Pinpoint the cell where the given text exists, returning its (X, Y) midpoint coordinate. 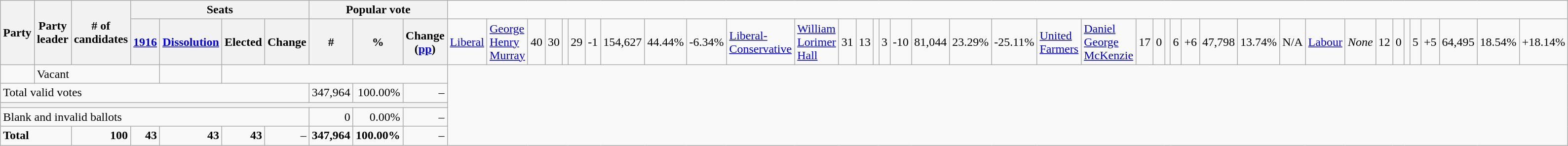
None (1360, 42)
3 (884, 42)
29 (576, 42)
+6 (1190, 42)
Vacant (97, 74)
Dissolution (191, 42)
Total valid votes (155, 93)
40 (536, 42)
-6.34% (707, 42)
Liberal-Conservative (761, 42)
30 (554, 42)
5 (1415, 42)
+18.14% (1544, 42)
Popular vote (378, 10)
Elected (243, 42)
23.29% (970, 42)
0.00% (378, 117)
-25.11% (1014, 42)
United Farmers (1059, 42)
17 (1145, 42)
+5 (1430, 42)
% (378, 42)
81,044 (931, 42)
13.74% (1259, 42)
Seats (220, 10)
Blank and invalid ballots (155, 117)
31 (847, 42)
100 (101, 136)
Party leader (52, 33)
-1 (593, 42)
N/A (1293, 42)
# ofcandidates (101, 33)
George Henry Murray (507, 42)
Total (36, 136)
12 (1384, 42)
44.44% (665, 42)
6 (1176, 42)
William Lorimer Hall (817, 42)
154,627 (623, 42)
1916 (145, 42)
Change (287, 42)
13 (865, 42)
Party (17, 33)
64,495 (1458, 42)
Labour (1325, 42)
Liberal (467, 42)
# (331, 42)
18.54% (1498, 42)
Change (pp) (425, 42)
47,798 (1219, 42)
Daniel George McKenzie (1109, 42)
-10 (901, 42)
